Return (x, y) of the center of cell containing provided text 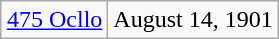
August 14, 1901 (193, 20)
475 Ocllo (54, 20)
